Return (x, y) of the center of cell containing provided text 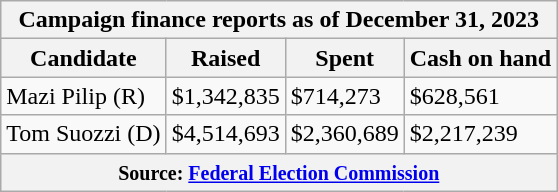
Spent (344, 58)
Tom Suozzi (D) (84, 134)
Campaign finance reports as of December 31, 2023 (279, 20)
$628,561 (480, 96)
Mazi Pilip (R) (84, 96)
$2,360,689 (344, 134)
Raised (226, 58)
Cash on hand (480, 58)
$2,217,239 (480, 134)
$4,514,693 (226, 134)
$1,342,835 (226, 96)
Candidate (84, 58)
Source: Federal Election Commission (279, 172)
$714,273 (344, 96)
